Identify which cell holds the provided text, then report its [x, y] central coordinate. 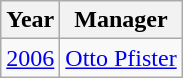
Year [30, 20]
Otto Pfister [121, 58]
2006 [30, 58]
Manager [121, 20]
